Search for the cell housing the specified text and yield its [X, Y] center coordinate. 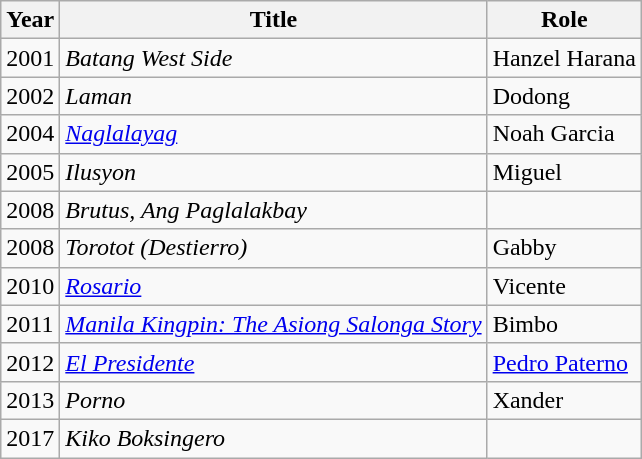
Role [564, 20]
Bimbo [564, 324]
Torotot (Destierro) [274, 248]
2002 [30, 96]
2017 [30, 438]
El Presidente [274, 362]
2001 [30, 58]
Manila Kingpin: The Asiong Salonga Story [274, 324]
2013 [30, 400]
Ilusyon [274, 172]
Noah Garcia [564, 134]
Laman [274, 96]
Rosario [274, 286]
Xander [564, 400]
Hanzel Harana [564, 58]
Miguel [564, 172]
Batang West Side [274, 58]
Year [30, 20]
Porno [274, 400]
2005 [30, 172]
Pedro Paterno [564, 362]
Kiko Boksingero [274, 438]
2012 [30, 362]
Vicente [564, 286]
Dodong [564, 96]
Brutus, Ang Paglalakbay [274, 210]
Gabby [564, 248]
2010 [30, 286]
2004 [30, 134]
Naglalayag [274, 134]
Title [274, 20]
2011 [30, 324]
